Provide the [X, Y] coordinate of the cell's center where the given text is located.  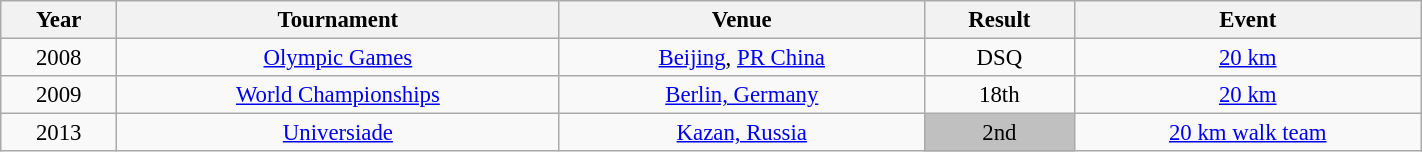
2008 [59, 58]
Year [59, 20]
Berlin, Germany [742, 95]
Tournament [338, 20]
2nd [999, 133]
Kazan, Russia [742, 133]
Beijing, PR China [742, 58]
Venue [742, 20]
20 km walk team [1248, 133]
Result [999, 20]
2009 [59, 95]
Universiade [338, 133]
DSQ [999, 58]
Event [1248, 20]
18th [999, 95]
World Championships [338, 95]
2013 [59, 133]
Olympic Games [338, 58]
